Extract the (x, y) coordinate from the center of the cell holding the provided text.  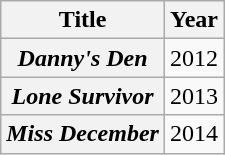
Title (83, 20)
Lone Survivor (83, 96)
Miss December (83, 134)
Year (194, 20)
2012 (194, 58)
2014 (194, 134)
2013 (194, 96)
Danny's Den (83, 58)
